Pinpoint the cell where the given text exists, returning its [X, Y] midpoint coordinate. 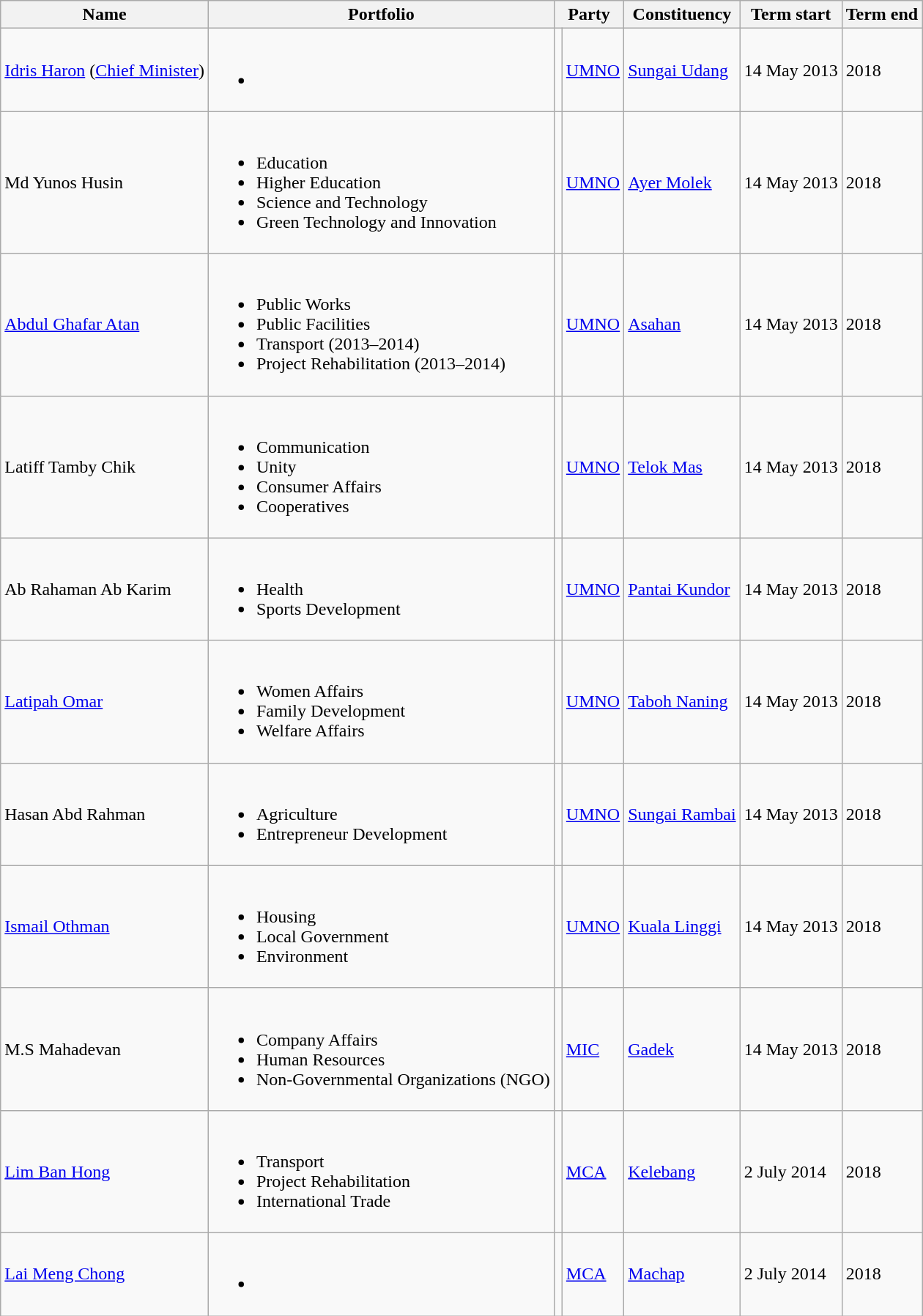
Latipah Omar [105, 702]
TransportProject RehabilitationInternational Trade [381, 1171]
Ismail Othman [105, 926]
Constituency [682, 15]
Idris Haron (Chief Minister) [105, 70]
Kelebang [682, 1171]
Lai Meng Chong [105, 1274]
Asahan [682, 325]
Women AffairsFamily DevelopmentWelfare Affairs [381, 702]
M.S Mahadevan [105, 1049]
Name [105, 15]
Company AffairsHuman ResourcesNon-Governmental Organizations (NGO) [381, 1049]
EducationHigher EducationScience and TechnologyGreen Technology and Innovation [381, 182]
Term end [882, 15]
Gadek [682, 1049]
Hasan Abd Rahman [105, 814]
Latiff Tamby Chik [105, 467]
Md Yunos Husin [105, 182]
Portfolio [381, 15]
HousingLocal GovernmentEnvironment [381, 926]
Ayer Molek [682, 182]
Lim Ban Hong [105, 1171]
Term start [791, 15]
AgricultureEntrepreneur Development [381, 814]
Telok Mas [682, 467]
Party [589, 15]
Sungai Rambai [682, 814]
Abdul Ghafar Atan [105, 325]
Ab Rahaman Ab Karim [105, 589]
Sungai Udang [682, 70]
Kuala Linggi [682, 926]
Pantai Kundor [682, 589]
Taboh Naning [682, 702]
Public WorksPublic FacilitiesTransport (2013–2014)Project Rehabilitation (2013–2014) [381, 325]
MIC [593, 1049]
HealthSports Development [381, 589]
CommunicationUnityConsumer AffairsCooperatives [381, 467]
Machap [682, 1274]
